Output the [X, Y] coordinate of the center of the cell containing the given text.  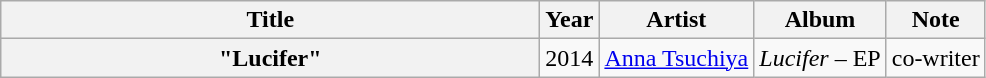
Artist [676, 20]
2014 [570, 58]
Album [820, 20]
Note [936, 20]
Year [570, 20]
Lucifer – EP [820, 58]
Anna Tsuchiya [676, 58]
Title [270, 20]
"Lucifer" [270, 58]
co-writer [936, 58]
